Detect which cell encompasses the target text, then output its [x, y] center coordinate. 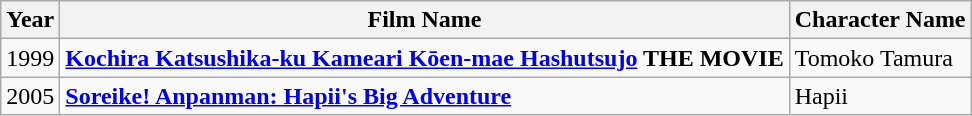
Tomoko Tamura [880, 58]
Character Name [880, 20]
1999 [30, 58]
Year [30, 20]
Soreike! Anpanman: Hapii's Big Adventure [424, 96]
Kochira Katsushika-ku Kameari Kōen-mae Hashutsujo THE MOVIE [424, 58]
Film Name [424, 20]
2005 [30, 96]
Hapii [880, 96]
